Provide the [X, Y] coordinate of the cell's center where the given text is located.  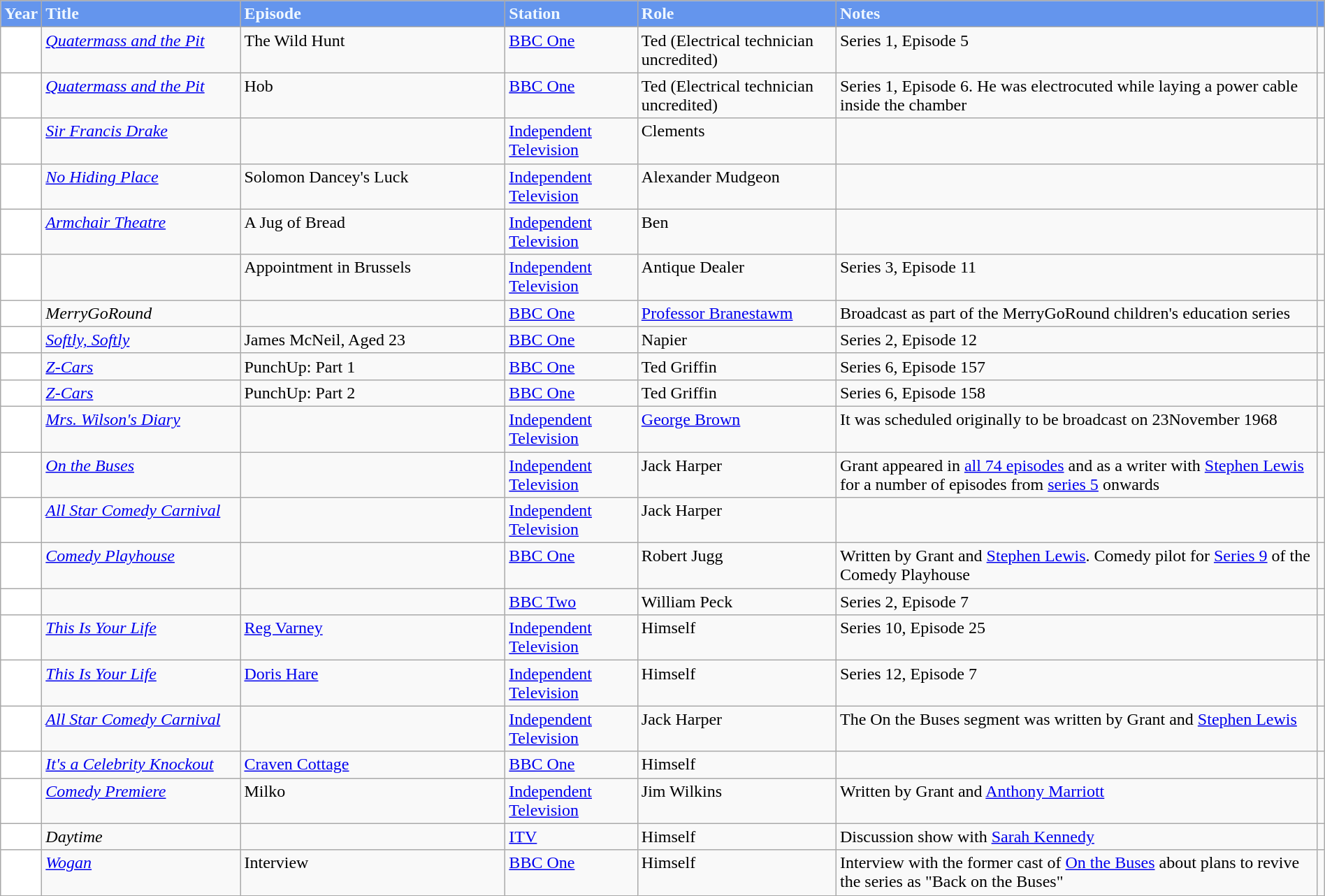
PunchUp: Part 1 [373, 366]
Notes [1076, 14]
Role [737, 14]
Title [141, 14]
Reg Varney [373, 637]
Broadcast as part of the MerryGoRound children's education series [1076, 313]
Series 12, Episode 7 [1076, 684]
Series 2, Episode 7 [1076, 602]
MerryGoRound [141, 313]
William Peck [737, 602]
George Brown [737, 429]
A Jug of Bread [373, 232]
Series 1, Episode 5 [1076, 50]
Mrs. Wilson's Diary [141, 429]
Year [21, 14]
Armchair Theatre [141, 232]
Comedy Premiere [141, 801]
Interview with the former cast of On the Buses about plans to revive the series as "Back on the Buses" [1076, 872]
Solomon Dancey's Luck [373, 186]
Alexander Mudgeon [737, 186]
Jim Wilkins [737, 801]
It was scheduled originally to be broadcast on 23November 1968 [1076, 429]
Interview [373, 872]
ITV [572, 837]
James McNeil, Aged 23 [373, 340]
Antique Dealer [737, 277]
Doris Hare [373, 684]
Discussion show with Sarah Kennedy [1076, 837]
No Hiding Place [141, 186]
Written by Grant and Anthony Marriott [1076, 801]
Series 6, Episode 158 [1076, 393]
Series 6, Episode 157 [1076, 366]
Hob [373, 95]
Milko [373, 801]
Robert Jugg [737, 566]
Grant appeared in all 74 episodes and as a writer with Stephen Lewis for a number of episodes from series 5 onwards [1076, 474]
Episode [373, 14]
Sir Francis Drake [141, 141]
Professor Branestawm [737, 313]
Series 1, Episode 6. He was electrocuted while laying a power cable inside the chamber [1076, 95]
The On the Buses segment was written by Grant and Stephen Lewis [1076, 728]
Appointment in Brussels [373, 277]
The Wild Hunt [373, 50]
Series 3, Episode 11 [1076, 277]
Ben [737, 232]
Clements [737, 141]
Napier [737, 340]
Softly, Softly [141, 340]
Comedy Playhouse [141, 566]
PunchUp: Part 2 [373, 393]
Daytime [141, 837]
Series 10, Episode 25 [1076, 637]
It's a Celebrity Knockout [141, 765]
Station [572, 14]
Series 2, Episode 12 [1076, 340]
On the Buses [141, 474]
BBC Two [572, 602]
Craven Cottage [373, 765]
Wogan [141, 872]
Written by Grant and Stephen Lewis. Comedy pilot for Series 9 of the Comedy Playhouse [1076, 566]
